Identify which cell holds the provided text, then report its [x, y] central coordinate. 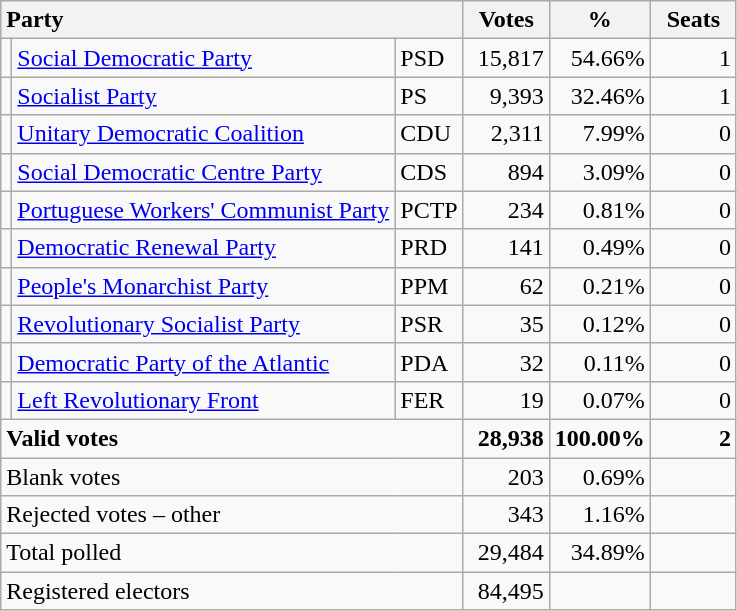
FER [429, 400]
Social Democratic Party [204, 58]
100.00% [600, 438]
0.49% [600, 248]
Socialist Party [204, 96]
32 [506, 362]
35 [506, 324]
15,817 [506, 58]
1.16% [600, 515]
0.81% [600, 210]
Social Democratic Centre Party [204, 172]
CDS [429, 172]
Party [232, 20]
3.09% [600, 172]
203 [506, 477]
% [600, 20]
Registered electors [232, 591]
2 [693, 438]
Democratic Renewal Party [204, 248]
Left Revolutionary Front [204, 400]
28,938 [506, 438]
Seats [693, 20]
PSD [429, 58]
0.69% [600, 477]
2,311 [506, 134]
0.21% [600, 286]
PPM [429, 286]
0.12% [600, 324]
Valid votes [232, 438]
Rejected votes – other [232, 515]
9,393 [506, 96]
19 [506, 400]
PCTP [429, 210]
Blank votes [232, 477]
PS [429, 96]
Unitary Democratic Coalition [204, 134]
Democratic Party of the Atlantic [204, 362]
Votes [506, 20]
894 [506, 172]
0.07% [600, 400]
People's Monarchist Party [204, 286]
Total polled [232, 553]
29,484 [506, 553]
343 [506, 515]
141 [506, 248]
0.11% [600, 362]
PDA [429, 362]
PRD [429, 248]
54.66% [600, 58]
Portuguese Workers' Communist Party [204, 210]
7.99% [600, 134]
234 [506, 210]
PSR [429, 324]
Revolutionary Socialist Party [204, 324]
34.89% [600, 553]
62 [506, 286]
84,495 [506, 591]
CDU [429, 134]
32.46% [600, 96]
